Capture the cell that displays the provided text and extract its [X, Y] central coordinate. 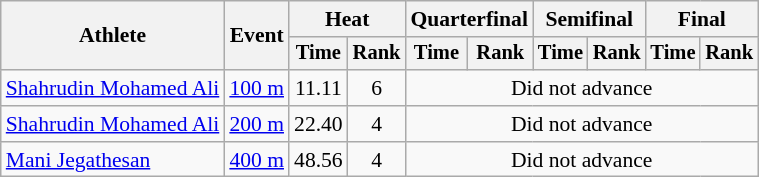
Heat [347, 19]
Quarterfinal [469, 19]
4 [377, 124]
200 m [256, 124]
100 m [256, 88]
Athlete [113, 36]
11.11 [318, 88]
22.40 [318, 124]
Final [701, 19]
Semifinal [589, 19]
6 [377, 88]
Event [256, 36]
